Determine the (x, y) coordinate at the center of the cell enclosing the given text.  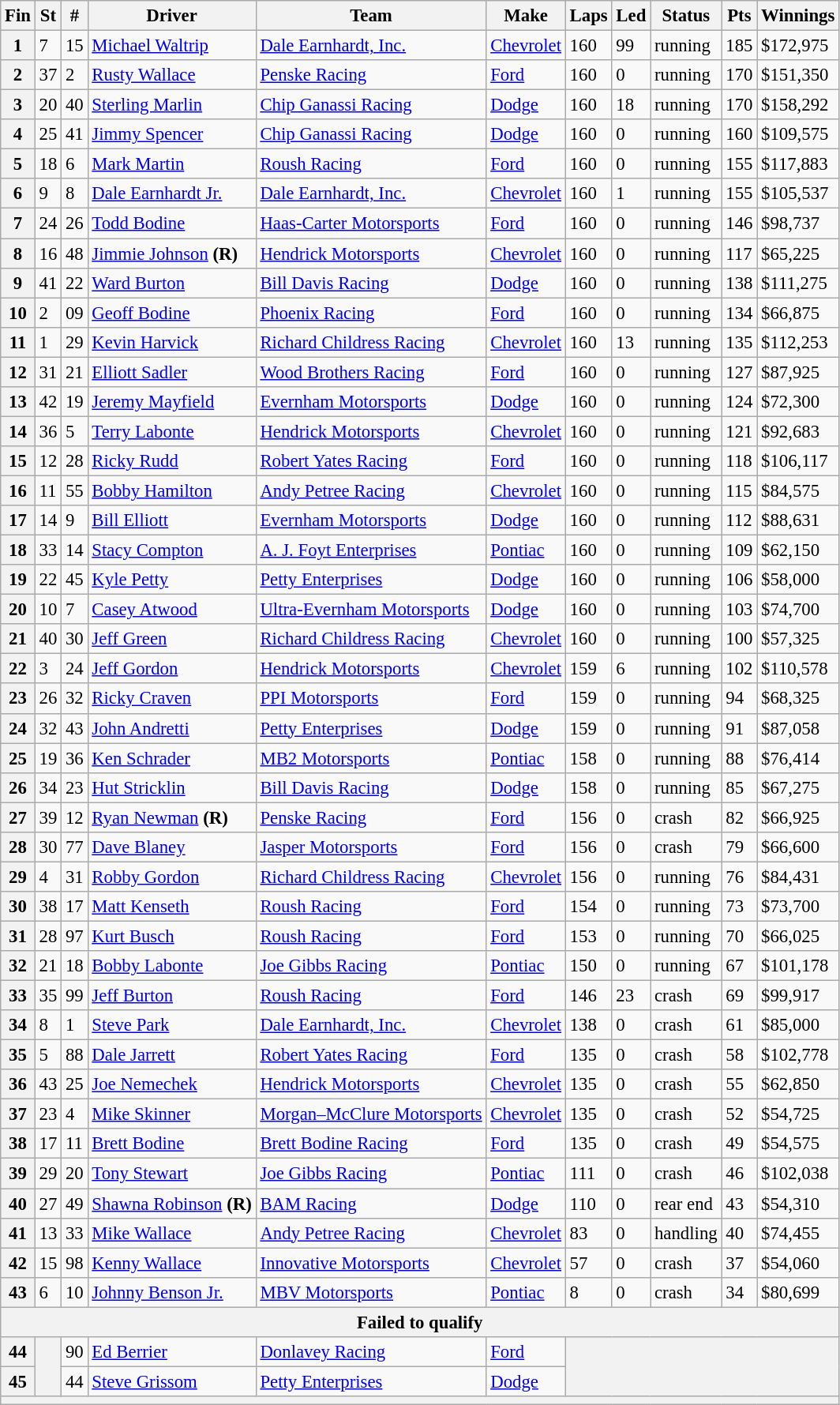
$84,575 (798, 490)
$109,575 (798, 134)
Driver (172, 16)
$66,600 (798, 847)
Laps (589, 16)
Kurt Busch (172, 936)
Bobby Labonte (172, 966)
Johnny Benson Jr. (172, 1292)
118 (739, 461)
150 (589, 966)
PPI Motorsports (371, 699)
98 (74, 1263)
Mike Skinner (172, 1114)
Michael Waltrip (172, 46)
Phoenix Racing (371, 313)
Jimmie Johnson (R) (172, 254)
$72,300 (798, 402)
$105,537 (798, 193)
153 (589, 936)
52 (739, 1114)
$102,038 (798, 1174)
MBV Motorsports (371, 1292)
97 (74, 936)
$106,117 (798, 461)
$74,700 (798, 610)
Innovative Motorsports (371, 1263)
Shawna Robinson (R) (172, 1204)
90 (74, 1352)
$111,275 (798, 283)
Team (371, 16)
$102,778 (798, 1055)
61 (739, 1025)
Rusty Wallace (172, 75)
Failed to qualify (420, 1322)
Mike Wallace (172, 1233)
$54,725 (798, 1114)
$110,578 (798, 669)
Bill Elliott (172, 520)
77 (74, 847)
Ed Berrier (172, 1352)
$87,058 (798, 728)
Status (686, 16)
$65,225 (798, 254)
$66,025 (798, 936)
Dale Jarrett (172, 1055)
100 (739, 639)
106 (739, 580)
Jimmy Spencer (172, 134)
Geoff Bodine (172, 313)
124 (739, 402)
Casey Atwood (172, 610)
Jeff Burton (172, 996)
73 (739, 907)
handling (686, 1233)
Haas-Carter Motorsports (371, 224)
Make (526, 16)
$68,325 (798, 699)
$88,631 (798, 520)
$66,875 (798, 313)
Matt Kenseth (172, 907)
$172,975 (798, 46)
83 (589, 1233)
Ultra-Evernham Motorsports (371, 610)
$74,455 (798, 1233)
Brett Bodine Racing (371, 1144)
$101,178 (798, 966)
Ricky Craven (172, 699)
Winnings (798, 16)
134 (739, 313)
69 (739, 996)
$92,683 (798, 431)
$58,000 (798, 580)
154 (589, 907)
Dale Earnhardt Jr. (172, 193)
57 (589, 1263)
Brett Bodine (172, 1144)
94 (739, 699)
$151,350 (798, 75)
09 (74, 313)
John Andretti (172, 728)
Jeremy Mayfield (172, 402)
85 (739, 787)
109 (739, 550)
$85,000 (798, 1025)
Joe Nemechek (172, 1084)
Kevin Harvick (172, 342)
127 (739, 372)
Dave Blaney (172, 847)
Kenny Wallace (172, 1263)
Led (632, 16)
Ward Burton (172, 283)
115 (739, 490)
A. J. Foyt Enterprises (371, 550)
Sterling Marlin (172, 105)
$117,883 (798, 164)
$158,292 (798, 105)
$76,414 (798, 758)
112 (739, 520)
Todd Bodine (172, 224)
Jeff Gordon (172, 669)
$54,575 (798, 1144)
Ken Schrader (172, 758)
rear end (686, 1204)
Kyle Petty (172, 580)
Steve Grissom (172, 1381)
102 (739, 669)
Tony Stewart (172, 1174)
$98,737 (798, 224)
$54,060 (798, 1263)
Terry Labonte (172, 431)
58 (739, 1055)
$57,325 (798, 639)
$54,310 (798, 1204)
46 (739, 1174)
$112,253 (798, 342)
Hut Stricklin (172, 787)
BAM Racing (371, 1204)
$99,917 (798, 996)
Bobby Hamilton (172, 490)
70 (739, 936)
Donlavey Racing (371, 1352)
$80,699 (798, 1292)
$66,925 (798, 817)
$62,150 (798, 550)
103 (739, 610)
$84,431 (798, 877)
Pts (739, 16)
Jeff Green (172, 639)
Morgan–McClure Motorsports (371, 1114)
Ryan Newman (R) (172, 817)
Steve Park (172, 1025)
Wood Brothers Racing (371, 372)
82 (739, 817)
St (47, 16)
Mark Martin (172, 164)
110 (589, 1204)
$67,275 (798, 787)
48 (74, 254)
67 (739, 966)
Ricky Rudd (172, 461)
79 (739, 847)
Elliott Sadler (172, 372)
76 (739, 877)
MB2 Motorsports (371, 758)
# (74, 16)
117 (739, 254)
Fin (18, 16)
$87,925 (798, 372)
Robby Gordon (172, 877)
91 (739, 728)
Stacy Compton (172, 550)
Jasper Motorsports (371, 847)
185 (739, 46)
$73,700 (798, 907)
121 (739, 431)
111 (589, 1174)
$62,850 (798, 1084)
